Determine the [X, Y] coordinate at the center of the cell enclosing the given text.  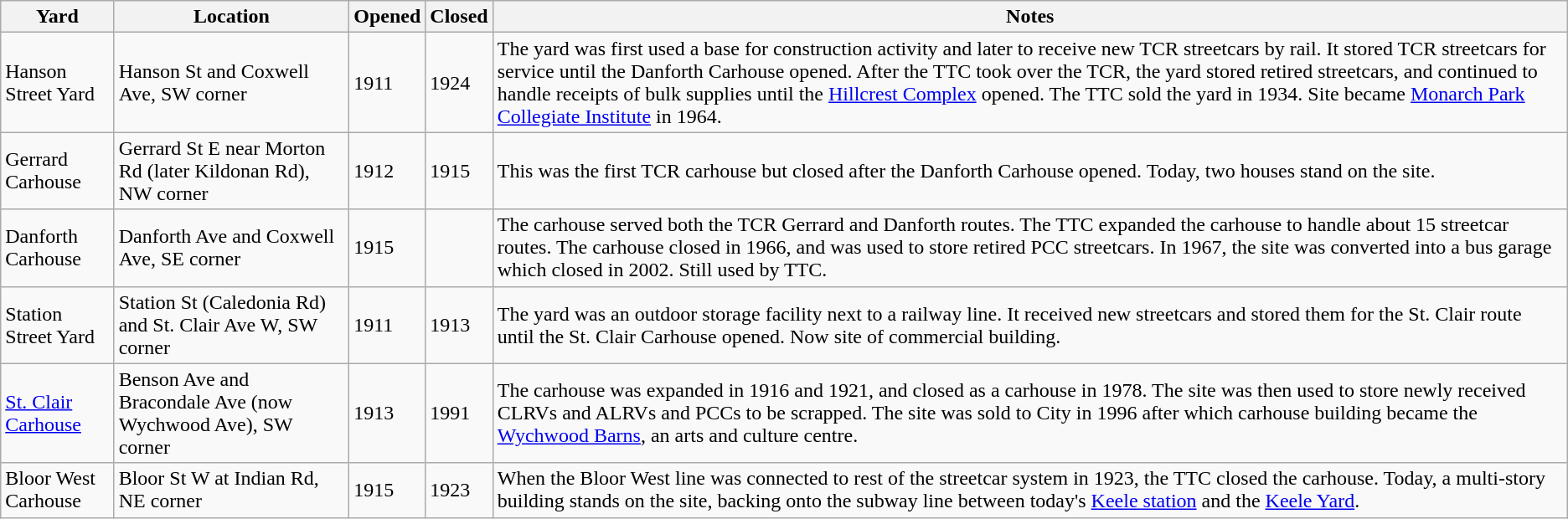
St. Clair Carhouse [57, 414]
1912 [387, 171]
Hanson St and Coxwell Ave, SW corner [231, 82]
Opened [387, 17]
Benson Ave and Bracondale Ave (now Wychwood Ave), SW corner [231, 414]
Danforth Ave and Coxwell Ave, SE corner [231, 248]
Yard [57, 17]
Hanson Street Yard [57, 82]
Gerrard Carhouse [57, 171]
1991 [459, 414]
Gerrard St E near Morton Rd (later Kildonan Rd), NW corner [231, 171]
Station St (Caledonia Rd) and St. Clair Ave W, SW corner [231, 325]
Notes [1030, 17]
This was the first TCR carhouse but closed after the Danforth Carhouse opened. Today, two houses stand on the site. [1030, 171]
Bloor West Carhouse [57, 491]
Bloor St W at Indian Rd, NE corner [231, 491]
Location [231, 17]
Danforth Carhouse [57, 248]
1923 [459, 491]
Station Street Yard [57, 325]
Closed [459, 17]
1924 [459, 82]
